Detect which cell encompasses the target text, then output its [X, Y] center coordinate. 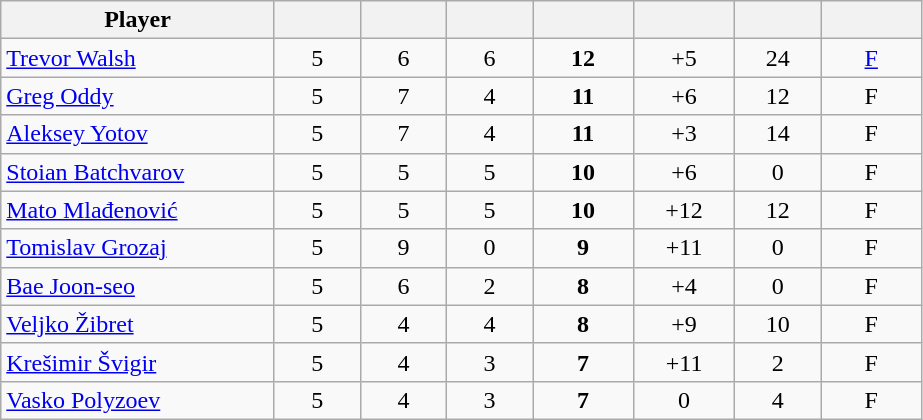
+9 [684, 324]
14 [778, 134]
Veljko Žibret [138, 324]
24 [778, 58]
Bae Joon-seo [138, 286]
Vasko Polyzoev [138, 400]
Krešimir Švigir [138, 362]
+3 [684, 134]
+4 [684, 286]
Mato Mlađenović [138, 210]
Stoian Batchvarov [138, 172]
Trevor Walsh [138, 58]
Tomislav Grozaj [138, 248]
Player [138, 20]
Greg Oddy [138, 96]
Aleksey Yotov [138, 134]
+5 [684, 58]
+12 [684, 210]
